Extract the (x, y) coordinate from the center of the cell holding the provided text.  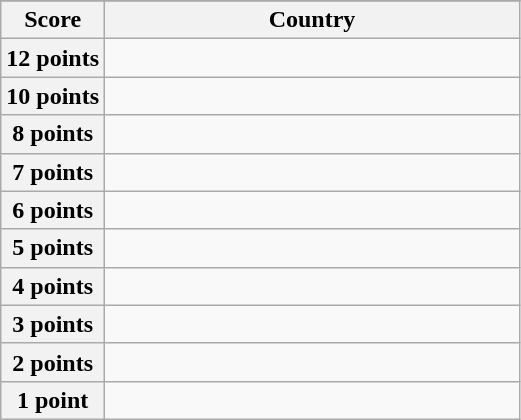
Country (312, 20)
4 points (53, 286)
Score (53, 20)
12 points (53, 58)
6 points (53, 210)
2 points (53, 362)
8 points (53, 134)
10 points (53, 96)
7 points (53, 172)
1 point (53, 400)
5 points (53, 248)
3 points (53, 324)
